Capture the cell that displays the provided text and extract its (X, Y) central coordinate. 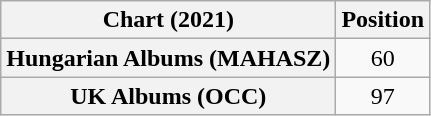
UK Albums (OCC) (168, 96)
Position (383, 20)
60 (383, 58)
Hungarian Albums (MAHASZ) (168, 58)
97 (383, 96)
Chart (2021) (168, 20)
